Capture the cell that displays the provided text and extract its [x, y] central coordinate. 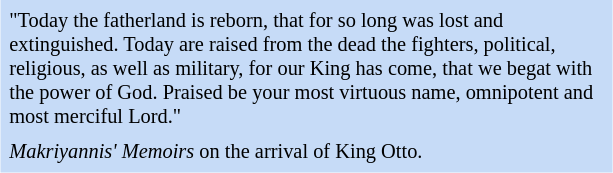
Makriyannis' Memoirs on the arrival of King Otto. [306, 152]
